Locate the cell with the specified text and output its [X, Y] center coordinate. 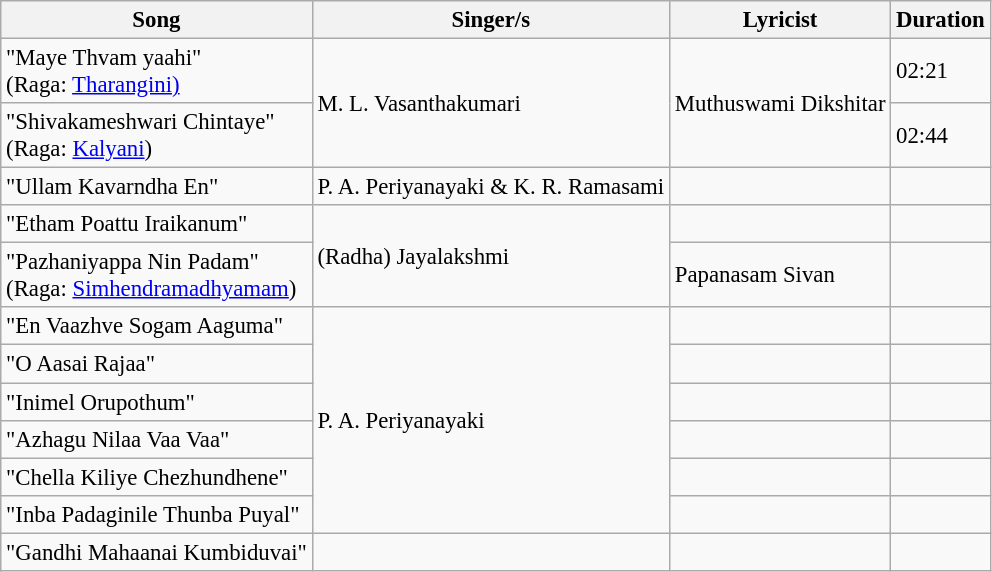
P. A. Periyanayaki [490, 421]
Singer/s [490, 20]
(Radha) Jayalakshmi [490, 256]
"Maye Thvam yaahi"(Raga: Tharangini) [156, 72]
Papanasam Sivan [780, 276]
"Inimel Orupothum" [156, 402]
Lyricist [780, 20]
M. L. Vasanthakumari [490, 104]
Duration [940, 20]
Muthuswami Dikshitar [780, 104]
"Ullam Kavarndha En" [156, 187]
"Pazhaniyappa Nin Padam"(Raga: Simhendramadhyamam) [156, 276]
Song [156, 20]
"Etham Poattu Iraikanum" [156, 224]
"Chella Kiliye Chezhundhene" [156, 477]
02:21 [940, 72]
"O Aasai Rajaa" [156, 364]
"Inba Padaginile Thunba Puyal" [156, 514]
"Azhagu Nilaa Vaa Vaa" [156, 439]
"Shivakameshwari Chintaye"(Raga: Kalyani) [156, 136]
"En Vaazhve Sogam Aaguma" [156, 327]
"Gandhi Mahaanai Kumbiduvai" [156, 552]
P. A. Periyanayaki & K. R. Ramasami [490, 187]
02:44 [940, 136]
